Scan for the cell matching the given text and deliver its (X, Y) coordinate at center. 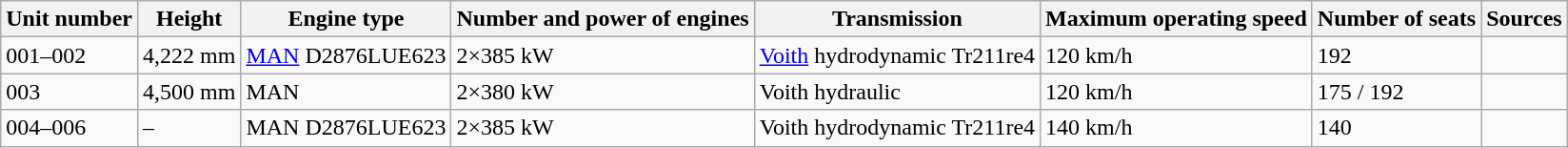
Maximum operating speed (1177, 19)
Voith hydraulic (897, 92)
Transmission (897, 19)
192 (1396, 55)
2×380 kW (603, 92)
Number of seats (1396, 19)
140 km/h (1177, 128)
001–002 (69, 55)
004–006 (69, 128)
Engine type (347, 19)
4,222 mm (189, 55)
175 / 192 (1396, 92)
003 (69, 92)
Sources (1525, 19)
MAN (347, 92)
Number and power of engines (603, 19)
Unit number (69, 19)
– (189, 128)
Height (189, 19)
140 (1396, 128)
4,500 mm (189, 92)
